Search for the cell housing the specified text and yield its (X, Y) center coordinate. 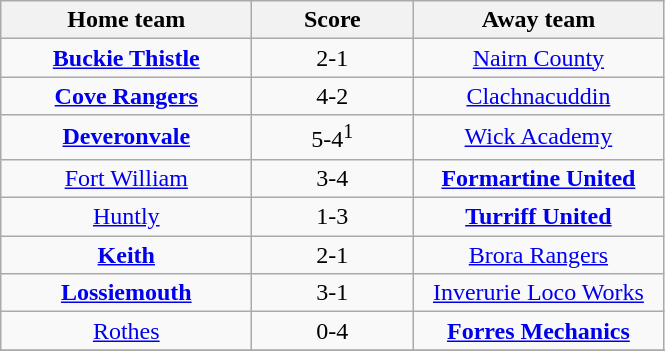
0-4 (332, 331)
Nairn County (538, 58)
3-4 (332, 178)
3-1 (332, 293)
1-3 (332, 217)
4-2 (332, 96)
Keith (126, 255)
Turriff United (538, 217)
Score (332, 20)
Cove Rangers (126, 96)
Wick Academy (538, 138)
Fort William (126, 178)
Buckie Thistle (126, 58)
Deveronvale (126, 138)
Home team (126, 20)
Forres Mechanics (538, 331)
Inverurie Loco Works (538, 293)
Huntly (126, 217)
Brora Rangers (538, 255)
Away team (538, 20)
Lossiemouth (126, 293)
Formartine United (538, 178)
Rothes (126, 331)
5-41 (332, 138)
Clachnacuddin (538, 96)
